From the cell containing the given text, extract its center point as (X, Y) coordinate. 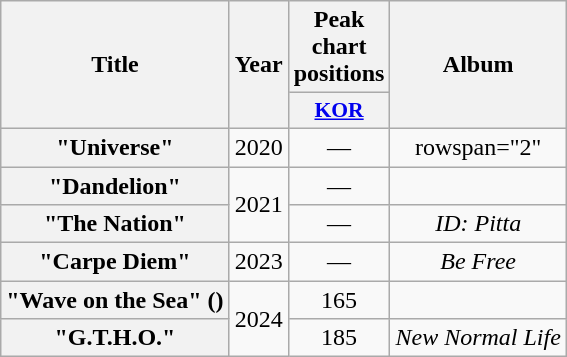
Title (115, 65)
185 (339, 338)
KOR (339, 111)
2020 (258, 147)
2021 (258, 204)
"Universe" (115, 147)
Be Free (478, 262)
2024 (258, 319)
"G.T.H.O." (115, 338)
Year (258, 65)
"Wave on the Sea" () (115, 300)
New Normal Life (478, 338)
rowspan="2" (478, 147)
ID: Pitta (478, 224)
Album (478, 65)
Peak chart positions (339, 47)
"Dandelion" (115, 185)
"Carpe Diem" (115, 262)
"The Nation" (115, 224)
2023 (258, 262)
165 (339, 300)
